Return [x, y] of the center of cell containing provided text 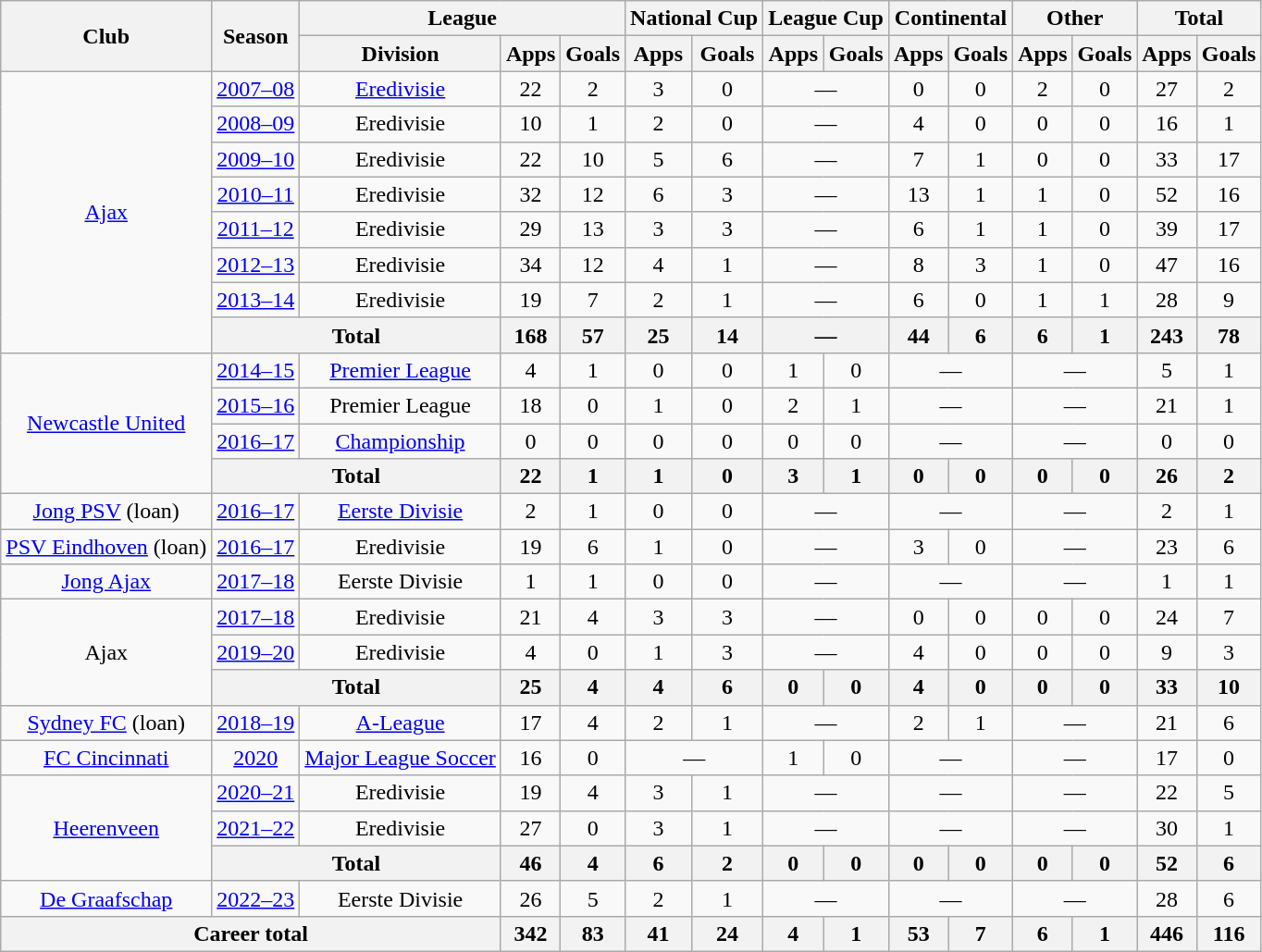
2018–19 [255, 723]
342 [530, 933]
116 [1229, 933]
2009–10 [255, 159]
De Graafschap [106, 898]
Continental [950, 19]
446 [1167, 933]
44 [918, 335]
2020 [255, 758]
2022–23 [255, 898]
2014–15 [255, 370]
FC Cincinnati [106, 758]
18 [530, 405]
57 [593, 335]
2010–11 [255, 194]
Newcastle United [106, 423]
47 [1167, 265]
2013–14 [255, 300]
Club [106, 36]
2011–12 [255, 229]
Sydney FC (loan) [106, 723]
League Cup [826, 19]
29 [530, 229]
Season [255, 36]
2019–20 [255, 652]
Career total [252, 933]
8 [918, 265]
53 [918, 933]
2021–22 [255, 828]
34 [530, 265]
Heerenveen [106, 828]
168 [530, 335]
2015–16 [255, 405]
39 [1167, 229]
83 [593, 933]
243 [1167, 335]
Championship [401, 441]
2008–09 [255, 124]
League [463, 19]
23 [1167, 547]
2007–08 [255, 89]
Other [1075, 19]
Division [401, 54]
Jong PSV (loan) [106, 512]
National Cup [694, 19]
30 [1167, 828]
14 [727, 335]
PSV Eindhoven (loan) [106, 547]
41 [659, 933]
78 [1229, 335]
2012–13 [255, 265]
32 [530, 194]
2020–21 [255, 793]
Major League Soccer [401, 758]
A-League [401, 723]
46 [530, 863]
Jong Ajax [106, 582]
